Return (x, y) of the center of cell containing provided text 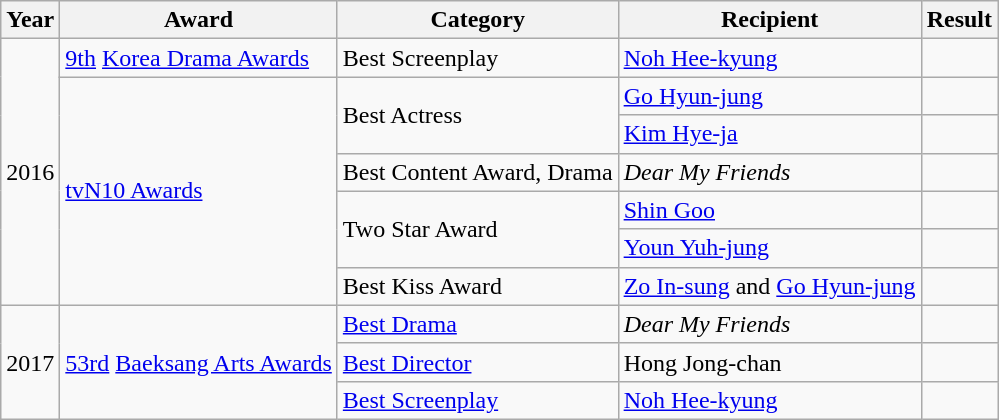
Result (959, 20)
53rd Baeksang Arts Awards (199, 362)
Year (30, 20)
Hong Jong-chan (770, 362)
Best Content Award, Drama (478, 172)
Kim Hye-ja (770, 134)
Award (199, 20)
Recipient (770, 20)
2017 (30, 362)
tvN10 Awards (199, 191)
Best Kiss Award (478, 286)
Youn Yuh-jung (770, 248)
2016 (30, 172)
Two Star Award (478, 229)
Go Hyun-jung (770, 96)
Best Drama (478, 324)
Best Actress (478, 115)
Category (478, 20)
Best Director (478, 362)
9th Korea Drama Awards (199, 58)
Zo In-sung and Go Hyun-jung (770, 286)
Shin Goo (770, 210)
